Find where the given text appears and provide that cell's center as [X, Y] coordinate. 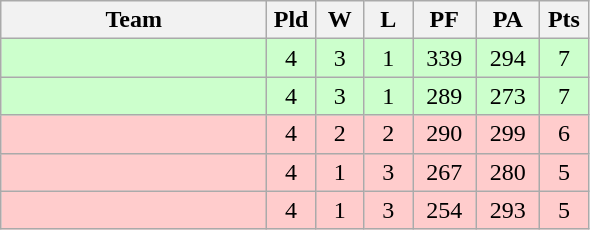
290 [444, 134]
6 [564, 134]
289 [444, 96]
PF [444, 20]
299 [508, 134]
267 [444, 172]
339 [444, 58]
Pts [564, 20]
254 [444, 210]
273 [508, 96]
PA [508, 20]
280 [508, 172]
W [340, 20]
294 [508, 58]
L [388, 20]
293 [508, 210]
Pld [292, 20]
Team [134, 20]
